Pinpoint the cell where the given text exists, returning its [x, y] midpoint coordinate. 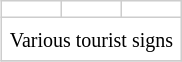
Various tourist signs [91, 39]
